Extract the [x, y] coordinate from the center of the cell holding the provided text.  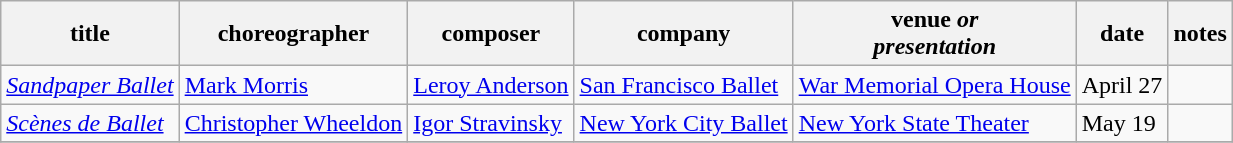
notes [1200, 34]
New York State Theater [934, 123]
Mark Morris [294, 85]
May 19 [1122, 123]
venue orpresentation [934, 34]
Igor Stravinsky [491, 123]
title [90, 34]
Christopher Wheeldon [294, 123]
April 27 [1122, 85]
choreographer [294, 34]
San Francisco Ballet [684, 85]
date [1122, 34]
War Memorial Opera House [934, 85]
Scènes de Ballet [90, 123]
Sandpaper Ballet [90, 85]
Leroy Anderson [491, 85]
New York City Ballet [684, 123]
company [684, 34]
composer [491, 34]
